Scan for the cell matching the given text and deliver its [X, Y] coordinate at center. 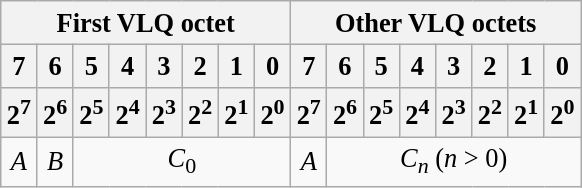
C0 [182, 162]
B [55, 162]
Other VLQ octets [436, 22]
First VLQ octet [146, 22]
Cn (n > 0) [454, 162]
